Locate the cell with the specified text and output its (X, Y) center coordinate. 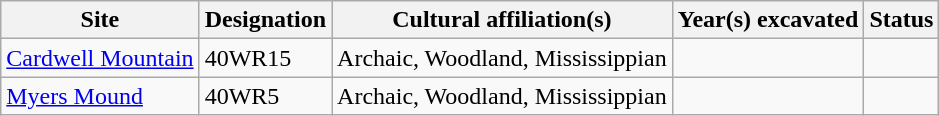
Cultural affiliation(s) (502, 20)
Myers Mound (100, 96)
Designation (265, 20)
Site (100, 20)
Status (902, 20)
40WR15 (265, 58)
Cardwell Mountain (100, 58)
Year(s) excavated (768, 20)
40WR5 (265, 96)
